Pinpoint the cell where the given text exists, returning its [X, Y] midpoint coordinate. 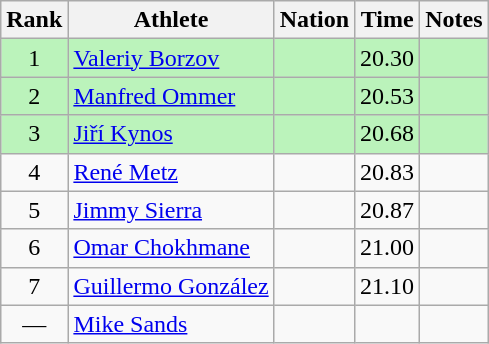
21.00 [388, 248]
Athlete [171, 20]
20.30 [388, 58]
Mike Sands [171, 324]
Notes [454, 20]
Valeriy Borzov [171, 58]
Jimmy Sierra [171, 210]
7 [34, 286]
3 [34, 134]
21.10 [388, 286]
Guillermo González [171, 286]
20.53 [388, 96]
20.87 [388, 210]
1 [34, 58]
20.68 [388, 134]
6 [34, 248]
René Metz [171, 172]
Nation [314, 20]
2 [34, 96]
Manfred Ommer [171, 96]
Rank [34, 20]
Jiří Kynos [171, 134]
20.83 [388, 172]
— [34, 324]
Omar Chokhmane [171, 248]
4 [34, 172]
5 [34, 210]
Time [388, 20]
